Pinpoint the cell where the given text exists, returning its [x, y] midpoint coordinate. 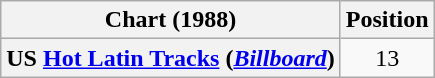
Position [387, 20]
US Hot Latin Tracks (Billboard) [171, 58]
13 [387, 58]
Chart (1988) [171, 20]
